Determine the [x, y] coordinate at the center of the cell enclosing the given text.  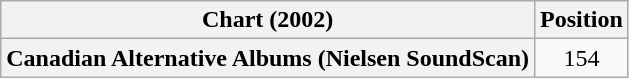
Chart (2002) [268, 20]
154 [582, 58]
Position [582, 20]
Canadian Alternative Albums (Nielsen SoundScan) [268, 58]
